Scan for the cell matching the given text and deliver its [X, Y] coordinate at center. 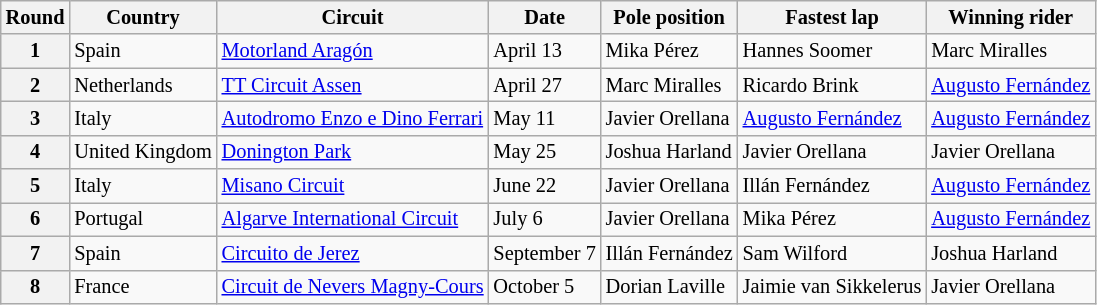
France [142, 287]
Misano Circuit [353, 186]
3 [36, 118]
Sam Wilford [832, 253]
May 11 [545, 118]
5 [36, 186]
July 6 [545, 219]
United Kingdom [142, 152]
Pole position [670, 17]
Netherlands [142, 85]
Algarve International Circuit [353, 219]
May 25 [545, 152]
7 [36, 253]
Fastest lap [832, 17]
Ricardo Brink [832, 85]
8 [36, 287]
April 27 [545, 85]
TT Circuit Assen [353, 85]
Dorian Laville [670, 287]
Motorland Aragón [353, 51]
1 [36, 51]
Date [545, 17]
April 13 [545, 51]
June 22 [545, 186]
Jaimie van Sikkelerus [832, 287]
Country [142, 17]
Circuit [353, 17]
October 5 [545, 287]
Circuito de Jerez [353, 253]
Hannes Soomer [832, 51]
Winning rider [1010, 17]
2 [36, 85]
September 7 [545, 253]
Circuit de Nevers Magny-Cours [353, 287]
Autodromo Enzo e Dino Ferrari [353, 118]
Portugal [142, 219]
4 [36, 152]
6 [36, 219]
Donington Park [353, 152]
Round [36, 17]
